Pinpoint the cell where the given text exists, returning its (X, Y) midpoint coordinate. 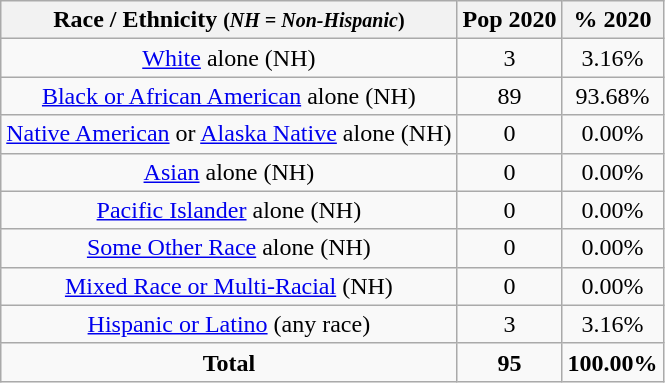
White alone (NH) (229, 58)
Pop 2020 (510, 20)
% 2020 (612, 20)
Native American or Alaska Native alone (NH) (229, 134)
93.68% (612, 96)
100.00% (612, 362)
Total (229, 362)
Pacific Islander alone (NH) (229, 210)
95 (510, 362)
Mixed Race or Multi-Racial (NH) (229, 286)
Race / Ethnicity (NH = Non-Hispanic) (229, 20)
Some Other Race alone (NH) (229, 248)
89 (510, 96)
Asian alone (NH) (229, 172)
Hispanic or Latino (any race) (229, 324)
Black or African American alone (NH) (229, 96)
